From the cell containing the given text, extract its center point as (X, Y) coordinate. 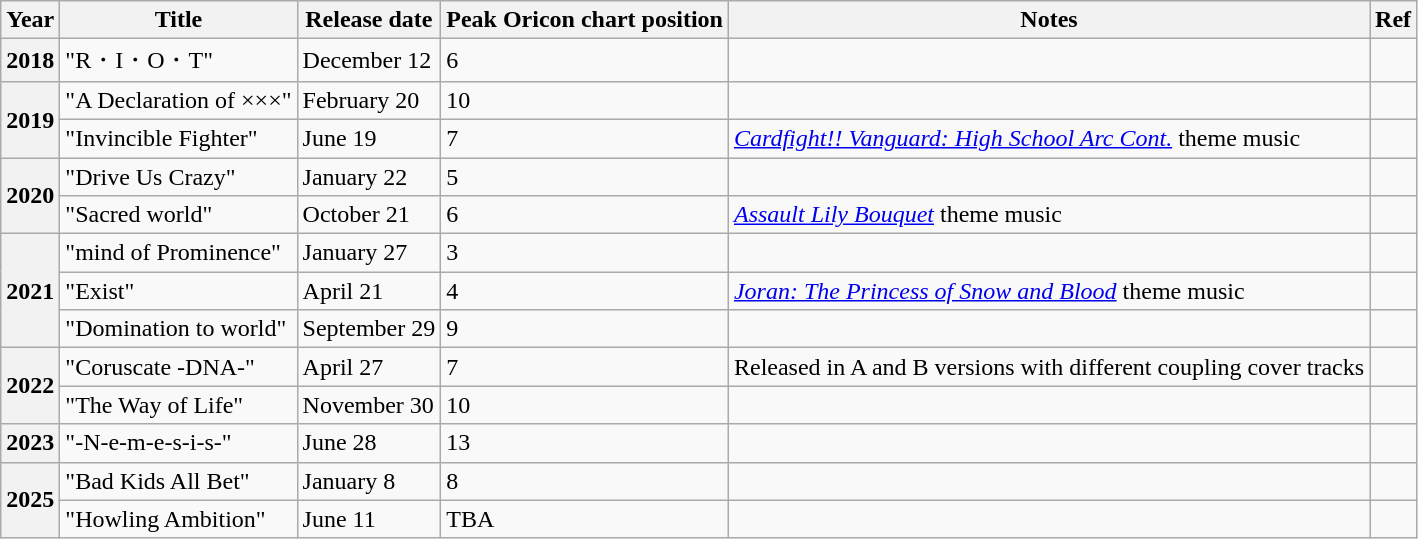
June 19 (369, 138)
April 27 (369, 367)
Peak Oricon chart position (585, 20)
"Domination to world" (178, 329)
2021 (30, 291)
December 12 (369, 60)
"Drive Us Crazy" (178, 177)
Ref (1394, 20)
"-N-e-m-e-s-i-s-" (178, 443)
January 22 (369, 177)
September 29 (369, 329)
"Exist" (178, 291)
3 (585, 253)
"The Way of Life" (178, 405)
"R・I・O・T" (178, 60)
2020 (30, 196)
November 30 (369, 405)
"Invincible Fighter" (178, 138)
13 (585, 443)
2018 (30, 60)
Notes (1048, 20)
2023 (30, 443)
April 21 (369, 291)
8 (585, 481)
January 27 (369, 253)
Year (30, 20)
Assault Lily Bouquet theme music (1048, 215)
"mind of Prominence" (178, 253)
June 28 (369, 443)
"Howling Ambition" (178, 519)
2022 (30, 386)
"Coruscate -DNA-" (178, 367)
"Bad Kids All Bet" (178, 481)
9 (585, 329)
Joran: The Princess of Snow and Blood theme music (1048, 291)
TBA (585, 519)
4 (585, 291)
"Sacred world" (178, 215)
February 20 (369, 100)
"A Declaration of ×××" (178, 100)
Cardfight!! Vanguard: High School Arc Cont. theme music (1048, 138)
January 8 (369, 481)
June 11 (369, 519)
Title (178, 20)
Released in A and B versions with different coupling cover tracks (1048, 367)
2019 (30, 119)
5 (585, 177)
Release date (369, 20)
2025 (30, 500)
October 21 (369, 215)
